Pinpoint the cell where the given text exists, returning its [x, y] midpoint coordinate. 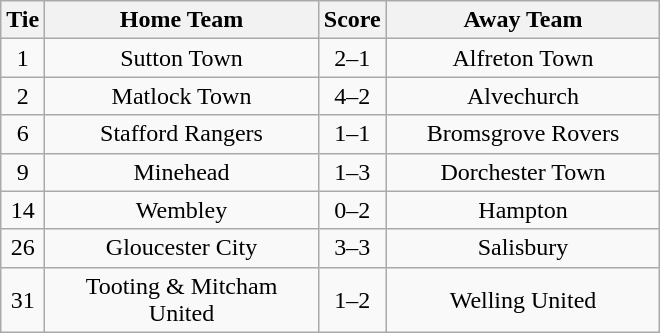
Score [352, 20]
Alfreton Town [523, 58]
Salisbury [523, 248]
Stafford Rangers [182, 134]
Welling United [523, 300]
14 [23, 210]
Sutton Town [182, 58]
6 [23, 134]
2 [23, 96]
Tooting & Mitcham United [182, 300]
2–1 [352, 58]
1–1 [352, 134]
Hampton [523, 210]
Matlock Town [182, 96]
0–2 [352, 210]
Gloucester City [182, 248]
Minehead [182, 172]
Wembley [182, 210]
Alvechurch [523, 96]
Bromsgrove Rovers [523, 134]
Tie [23, 20]
4–2 [352, 96]
1–2 [352, 300]
1–3 [352, 172]
Away Team [523, 20]
1 [23, 58]
3–3 [352, 248]
Home Team [182, 20]
9 [23, 172]
Dorchester Town [523, 172]
31 [23, 300]
26 [23, 248]
